Return the (X, Y) coordinate for the center point of the cell that contains the specified text.  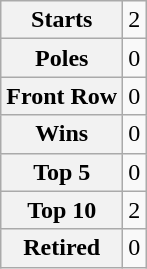
Top 10 (62, 210)
Wins (62, 134)
Starts (62, 20)
Poles (62, 58)
Top 5 (62, 172)
Retired (62, 248)
Front Row (62, 96)
